Pinpoint the cell where the given text exists, returning its (X, Y) midpoint coordinate. 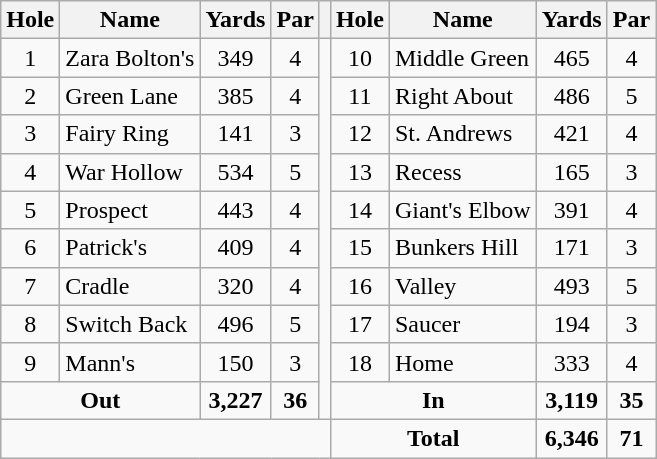
1 (30, 58)
141 (236, 134)
16 (360, 286)
Giant's Elbow (462, 210)
Fairy Ring (130, 134)
496 (236, 324)
Valley (462, 286)
9 (30, 362)
18 (360, 362)
35 (631, 400)
391 (572, 210)
3,119 (572, 400)
Cradle (130, 286)
Mann's (130, 362)
194 (572, 324)
In (433, 400)
10 (360, 58)
Right About (462, 96)
17 (360, 324)
11 (360, 96)
14 (360, 210)
443 (236, 210)
150 (236, 362)
6,346 (572, 438)
165 (572, 172)
Zara Bolton's (130, 58)
Out (100, 400)
13 (360, 172)
409 (236, 248)
Prospect (130, 210)
Recess (462, 172)
Green Lane (130, 96)
486 (572, 96)
36 (295, 400)
385 (236, 96)
333 (572, 362)
3,227 (236, 400)
6 (30, 248)
71 (631, 438)
465 (572, 58)
421 (572, 134)
Patrick's (130, 248)
Total (433, 438)
St. Andrews (462, 134)
12 (360, 134)
171 (572, 248)
8 (30, 324)
Middle Green (462, 58)
534 (236, 172)
349 (236, 58)
Switch Back (130, 324)
493 (572, 286)
War Hollow (130, 172)
320 (236, 286)
7 (30, 286)
Home (462, 362)
Saucer (462, 324)
15 (360, 248)
2 (30, 96)
Bunkers Hill (462, 248)
